Extract the (X, Y) coordinate from the center of the cell holding the provided text.  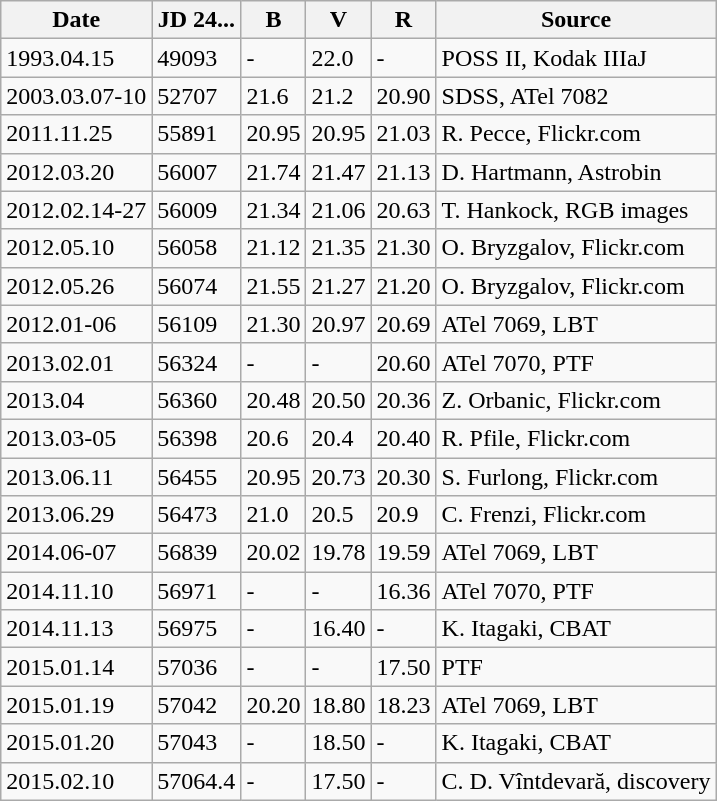
21.2 (338, 96)
18.80 (338, 705)
57042 (196, 705)
S. Furlong, Flickr.com (576, 477)
2011.11.25 (76, 134)
16.40 (338, 629)
20.60 (404, 362)
56975 (196, 629)
2012.01-06 (76, 324)
2014.11.10 (76, 591)
21.35 (338, 248)
22.0 (338, 58)
57064.4 (196, 781)
20.36 (404, 400)
20.40 (404, 438)
Z. Orbanic, Flickr.com (576, 400)
56398 (196, 438)
20.73 (338, 477)
2015.02.10 (76, 781)
56058 (196, 248)
R. Pecce, Flickr.com (576, 134)
55891 (196, 134)
56324 (196, 362)
20.97 (338, 324)
1993.04.15 (76, 58)
49093 (196, 58)
20.4 (338, 438)
20.90 (404, 96)
21.0 (274, 515)
19.78 (338, 553)
2012.02.14-27 (76, 210)
56455 (196, 477)
21.34 (274, 210)
56473 (196, 515)
20.20 (274, 705)
21.12 (274, 248)
21.03 (404, 134)
20.48 (274, 400)
2014.11.13 (76, 629)
57043 (196, 743)
56971 (196, 591)
20.30 (404, 477)
57036 (196, 667)
21.06 (338, 210)
C. Frenzi, Flickr.com (576, 515)
56109 (196, 324)
2015.01.19 (76, 705)
2013.04 (76, 400)
Date (76, 20)
PTF (576, 667)
18.50 (338, 743)
B (274, 20)
56360 (196, 400)
56074 (196, 286)
21.55 (274, 286)
JD 24... (196, 20)
21.47 (338, 172)
D. Hartmann, Astrobin (576, 172)
16.36 (404, 591)
18.23 (404, 705)
56009 (196, 210)
19.59 (404, 553)
21.13 (404, 172)
R (404, 20)
2014.06-07 (76, 553)
2013.06.11 (76, 477)
20.69 (404, 324)
56007 (196, 172)
V (338, 20)
21.6 (274, 96)
2012.05.26 (76, 286)
21.74 (274, 172)
52707 (196, 96)
20.63 (404, 210)
21.27 (338, 286)
SDSS, ATel 7082 (576, 96)
2015.01.14 (76, 667)
20.9 (404, 515)
2003.03.07-10 (76, 96)
C. D. Vîntdevară, discovery (576, 781)
21.20 (404, 286)
2013.02.01 (76, 362)
20.50 (338, 400)
POSS II, Kodak IIIaJ (576, 58)
T. Hankock, RGB images (576, 210)
Source (576, 20)
2013.03-05 (76, 438)
56839 (196, 553)
20.02 (274, 553)
2012.05.10 (76, 248)
2012.03.20 (76, 172)
2013.06.29 (76, 515)
2015.01.20 (76, 743)
R. Pfile, Flickr.com (576, 438)
20.5 (338, 515)
20.6 (274, 438)
